Identify which cell holds the provided text, then report its [x, y] central coordinate. 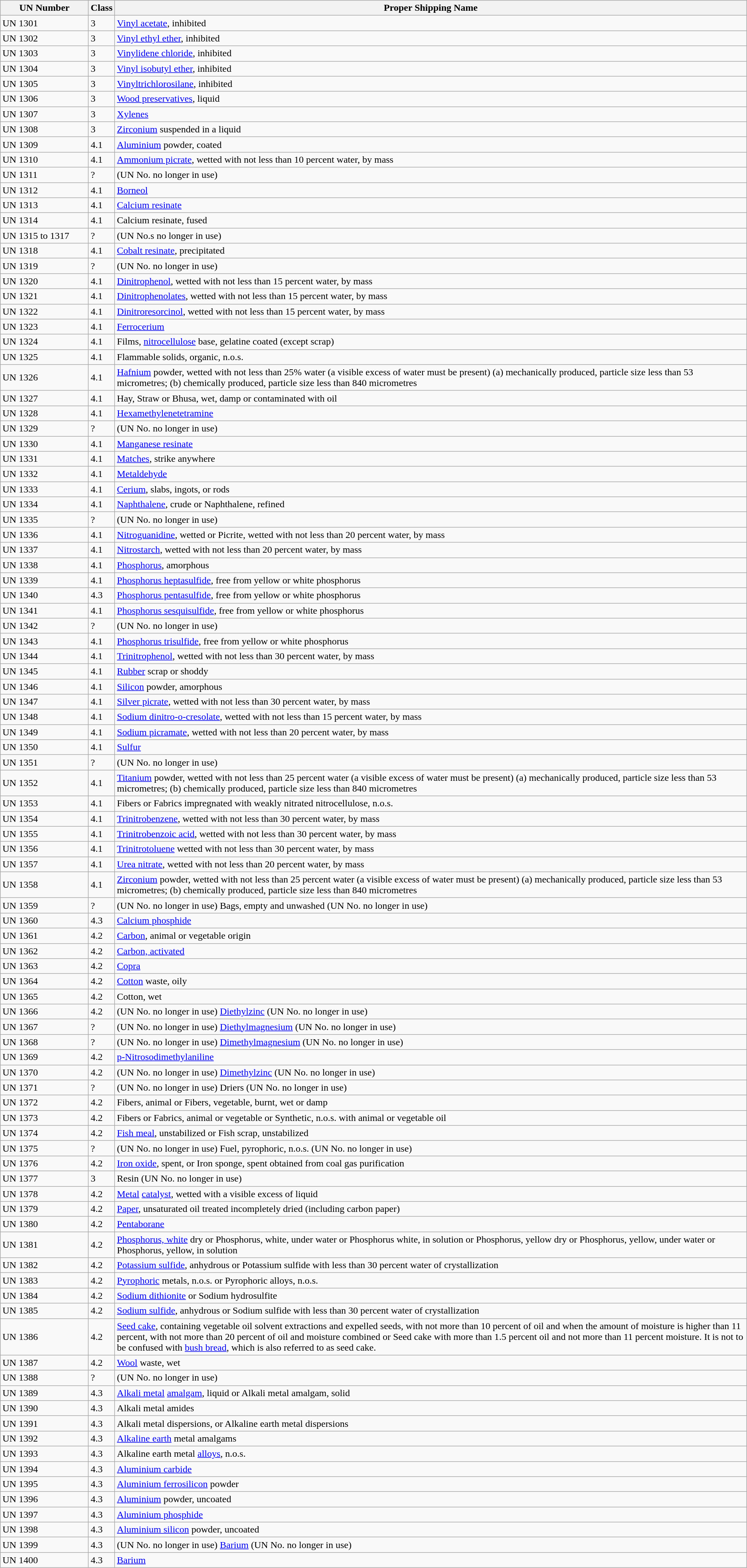
UN 1332 [45, 474]
UN 1304 [45, 69]
UN 1326 [45, 377]
UN 1350 [45, 747]
UN 1303 [45, 53]
p-Nitrosodimethylaniline [431, 1057]
Calcium resinate [431, 205]
UN 1376 [45, 1163]
(UN No. no longer in use) Bags, empty and unwashed (UN No. no longer in use) [431, 905]
UN 1398 [45, 1530]
Alkaline earth metal alloys, n.o.s. [431, 1454]
UN 1341 [45, 611]
Calcium phosphide [431, 920]
UN 1322 [45, 311]
UN 1327 [45, 398]
Xylenes [431, 114]
Sulfur [431, 747]
Copra [431, 966]
UN 1368 [45, 1042]
Phosphorus trisulfide, free from yellow or white phosphorus [431, 641]
UN 1366 [45, 1012]
Fibers or Fabrics, animal or vegetable or Synthetic, n.o.s. with animal or vegetable oil [431, 1118]
Manganese resinate [431, 444]
UN 1395 [45, 1484]
Hay, Straw or Bhusa, wet, damp or contaminated with oil [431, 398]
Vinylidene chloride, inhibited [431, 53]
Ferrocerium [431, 327]
Wood preservatives, liquid [431, 99]
UN 1330 [45, 444]
Aluminium carbide [431, 1469]
UN 1320 [45, 281]
(UN No. no longer in use) Fuel, pyrophoric, n.o.s. (UN No. no longer in use) [431, 1148]
UN 1329 [45, 428]
UN 1310 [45, 160]
UN 1377 [45, 1178]
Vinyl ethyl ether, inhibited [431, 38]
Class [102, 8]
UN 1314 [45, 221]
UN 1347 [45, 702]
UN 1352 [45, 783]
UN 1308 [45, 129]
Rubber scrap or shoddy [431, 671]
UN 1348 [45, 717]
UN 1343 [45, 641]
Sodium sulfide, anhydrous or Sodium sulfide with less than 30 percent water of crystallization [431, 1311]
UN 1373 [45, 1118]
Iron oxide, spent, or Iron sponge, spent obtained from coal gas purification [431, 1163]
Metaldehyde [431, 474]
Sodium dinitro-o-cresolate, wetted with not less than 15 percent water, by mass [431, 717]
UN 1361 [45, 936]
Films, nitrocellulose base, gelatine coated (except scrap) [431, 342]
Barium [431, 1560]
UN 1371 [45, 1087]
Alkali metal dispersions, or Alkaline earth metal dispersions [431, 1423]
UN Number [45, 8]
UN 1335 [45, 520]
UN 1306 [45, 99]
UN 1387 [45, 1363]
(UN No. no longer in use) Dimethylzinc (UN No. no longer in use) [431, 1072]
UN 1396 [45, 1499]
UN 1362 [45, 951]
Aluminium powder, coated [431, 144]
Nitroguanidine, wetted or Picrite, wetted with not less than 20 percent water, by mass [431, 535]
UN 1339 [45, 580]
(UN No. no longer in use) Diethylzinc (UN No. no longer in use) [431, 1012]
UN 1379 [45, 1209]
UN 1328 [45, 413]
UN 1384 [45, 1296]
UN 1337 [45, 550]
UN 1354 [45, 819]
Carbon, animal or vegetable origin [431, 936]
Pentaborane [431, 1224]
UN 1346 [45, 686]
UN 1325 [45, 357]
Silicon powder, amorphous [431, 686]
Dinitrophenolates, wetted with not less than 15 percent water, by mass [431, 296]
(UN No. no longer in use) Barium (UN No. no longer in use) [431, 1545]
Potassium sulfide, anhydrous or Potassium sulfide with less than 30 percent water of crystallization [431, 1265]
Vinyl isobutyl ether, inhibited [431, 69]
UN 1378 [45, 1194]
Trinitrophenol, wetted with not less than 30 percent water, by mass [431, 656]
Cotton waste, oily [431, 981]
(UN No. no longer in use) Dimethylmagnesium (UN No. no longer in use) [431, 1042]
UN 1364 [45, 981]
UN 1399 [45, 1545]
Cobalt resinate, precipitated [431, 251]
Vinyltrichlorosilane, inhibited [431, 84]
(UN No. no longer in use) Driers (UN No. no longer in use) [431, 1087]
Paper, unsaturated oil treated incompletely dried (including carbon paper) [431, 1209]
Wool waste, wet [431, 1363]
UN 1311 [45, 175]
UN 1367 [45, 1027]
UN 1386 [45, 1337]
UN 1309 [45, 144]
UN 1355 [45, 834]
UN 1356 [45, 849]
Trinitrobenzoic acid, wetted with not less than 30 percent water, by mass [431, 834]
Fibers, animal or Fibers, vegetable, burnt, wet or damp [431, 1103]
Flammable solids, organic, n.o.s. [431, 357]
Fish meal, unstabilized or Fish scrap, unstabilized [431, 1133]
Aluminium phosphide [431, 1515]
UN 1353 [45, 804]
Alkali metal amides [431, 1408]
Vinyl acetate, inhibited [431, 23]
UN 1397 [45, 1515]
Sodium dithionite or Sodium hydrosulfite [431, 1296]
Matches, strike anywhere [431, 459]
UN 1358 [45, 884]
UN 1400 [45, 1560]
Trinitrobenzene, wetted with not less than 30 percent water, by mass [431, 819]
UN 1389 [45, 1393]
Aluminium ferrosilicon powder [431, 1484]
Calcium resinate, fused [431, 221]
UN 1331 [45, 459]
UN 1351 [45, 762]
UN 1312 [45, 190]
UN 1388 [45, 1378]
UN 1336 [45, 535]
Phosphorus, amorphous [431, 565]
Dinitrophenol, wetted with not less than 15 percent water, by mass [431, 281]
Pyrophoric metals, n.o.s. or Pyrophoric alloys, n.o.s. [431, 1280]
UN 1345 [45, 671]
UN 1313 [45, 205]
Dinitroresorcinol, wetted with not less than 15 percent water, by mass [431, 311]
UN 1383 [45, 1280]
UN 1318 [45, 251]
Silver picrate, wetted with not less than 30 percent water, by mass [431, 702]
UN 1342 [45, 626]
UN 1390 [45, 1408]
Metal catalyst, wetted with a visible excess of liquid [431, 1194]
UN 1363 [45, 966]
Aluminium powder, uncoated [431, 1499]
Aluminium silicon powder, uncoated [431, 1530]
Fibers or Fabrics impregnated with weakly nitrated nitrocellulose, n.o.s. [431, 804]
UN 1338 [45, 565]
UN 1370 [45, 1072]
Urea nitrate, wetted with not less than 20 percent water, by mass [431, 864]
Cerium, slabs, ingots, or rods [431, 489]
UN 1333 [45, 489]
UN 1302 [45, 38]
UN 1315 to 1317 [45, 236]
UN 1360 [45, 920]
Trinitrotoluene wetted with not less than 30 percent water, by mass [431, 849]
UN 1365 [45, 997]
Sodium picramate, wetted with not less than 20 percent water, by mass [431, 732]
Carbon, activated [431, 951]
UN 1340 [45, 595]
UN 1319 [45, 266]
UN 1393 [45, 1454]
Phosphorus sesquisulfide, free from yellow or white phosphorus [431, 611]
Alkaline earth metal amalgams [431, 1438]
Borneol [431, 190]
UN 1321 [45, 296]
UN 1357 [45, 864]
Zirconium suspended in a liquid [431, 129]
UN 1380 [45, 1224]
UN 1324 [45, 342]
Ammonium picrate, wetted with not less than 10 percent water, by mass [431, 160]
UN 1344 [45, 656]
UN 1382 [45, 1265]
UN 1301 [45, 23]
UN 1359 [45, 905]
Hexamethylenetetramine [431, 413]
UN 1323 [45, 327]
Naphthalene, crude or Naphthalene, refined [431, 504]
UN 1381 [45, 1245]
Resin (UN No. no longer in use) [431, 1178]
UN 1334 [45, 504]
UN 1307 [45, 114]
UN 1385 [45, 1311]
UN 1305 [45, 84]
UN 1375 [45, 1148]
UN 1394 [45, 1469]
UN 1374 [45, 1133]
Proper Shipping Name [431, 8]
Phosphorus pentasulfide, free from yellow or white phosphorus [431, 595]
Alkali metal amalgam, liquid or Alkali metal amalgam, solid [431, 1393]
(UN No.s no longer in use) [431, 236]
Cotton, wet [431, 997]
UN 1349 [45, 732]
UN 1391 [45, 1423]
Nitrostarch, wetted with not less than 20 percent water, by mass [431, 550]
UN 1372 [45, 1103]
UN 1392 [45, 1438]
Phosphorus heptasulfide, free from yellow or white phosphorus [431, 580]
UN 1369 [45, 1057]
(UN No. no longer in use) Diethylmagnesium (UN No. no longer in use) [431, 1027]
